Return the (x, y) coordinate for the center point of the cell that contains the specified text.  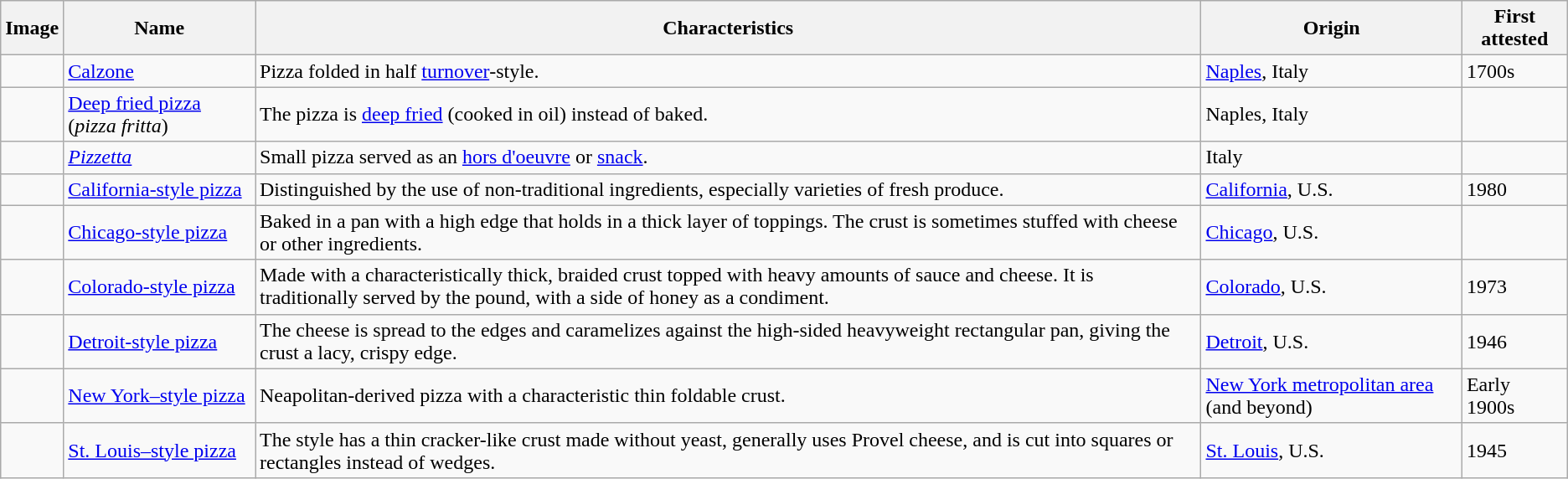
The pizza is deep fried (cooked in oil) instead of baked. (727, 114)
California, U.S. (1332, 189)
Colorado, U.S. (1332, 286)
Pizza folded in half turnover-style. (727, 71)
Pizzetta (159, 157)
1946 (1514, 342)
California-style pizza (159, 189)
First attested (1514, 28)
1980 (1514, 189)
New York–style pizza (159, 395)
New York metropolitan area (and beyond) (1332, 395)
1973 (1514, 286)
Image (32, 28)
Name (159, 28)
Italy (1332, 157)
The cheese is spread to the edges and caramelizes against the high-sided heavyweight rectangular pan, giving the crust a lacy, crispy edge. (727, 342)
Detroit-style pizza (159, 342)
The style has a thin cracker-like crust made without yeast, generally uses Provel cheese, and is cut into squares or rectangles instead of wedges. (727, 451)
Chicago-style pizza (159, 233)
1945 (1514, 451)
Chicago, U.S. (1332, 233)
Characteristics (727, 28)
St. Louis, U.S. (1332, 451)
Early 1900s (1514, 395)
Distinguished by the use of non-traditional ingredients, especially varieties of fresh produce. (727, 189)
Deep fried pizza (pizza fritta) (159, 114)
Small pizza served as an hors d'oeuvre or snack. (727, 157)
Calzone (159, 71)
1700s (1514, 71)
Neapolitan-derived pizza with a characteristic thin foldable crust. (727, 395)
St. Louis–style pizza (159, 451)
Colorado-style pizza (159, 286)
Baked in a pan with a high edge that holds in a thick layer of toppings. The crust is sometimes stuffed with cheese or other ingredients. (727, 233)
Detroit, U.S. (1332, 342)
Origin (1332, 28)
